Extract the [X, Y] coordinate from the center of the cell holding the provided text.  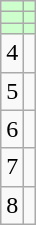
7 [12, 167]
4 [12, 53]
6 [12, 129]
5 [12, 91]
8 [12, 205]
